Detect which cell encompasses the target text, then output its [x, y] center coordinate. 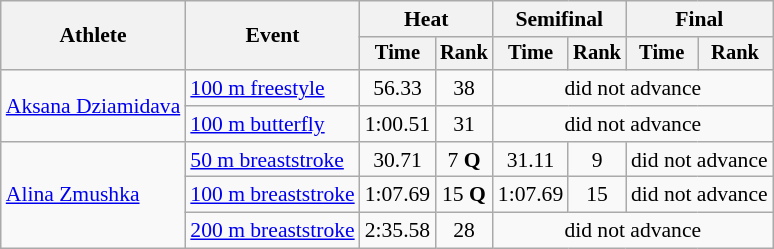
30.71 [398, 160]
2:35.58 [398, 231]
Final [700, 19]
100 m breaststroke [272, 195]
Heat [426, 19]
Aksana Dziamidava [94, 106]
56.33 [398, 88]
Event [272, 36]
100 m freestyle [272, 88]
50 m breaststroke [272, 160]
7 Q [464, 160]
Alina Zmushka [94, 196]
Semifinal [560, 19]
38 [464, 88]
31 [464, 124]
15 Q [464, 195]
100 m butterfly [272, 124]
28 [464, 231]
200 m breaststroke [272, 231]
Athlete [94, 36]
9 [597, 160]
1:00.51 [398, 124]
15 [597, 195]
31.11 [530, 160]
